Scan for the cell matching the given text and deliver its [X, Y] coordinate at center. 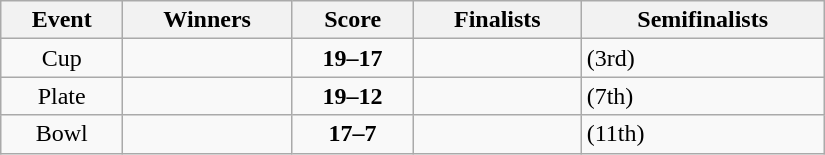
Score [353, 20]
Finalists [498, 20]
Winners [208, 20]
(7th) [702, 96]
17–7 [353, 134]
Event [62, 20]
Plate [62, 96]
(11th) [702, 134]
Semifinalists [702, 20]
Bowl [62, 134]
Cup [62, 58]
19–12 [353, 96]
(3rd) [702, 58]
19–17 [353, 58]
